Output the [X, Y] coordinate of the center of the cell containing the given text.  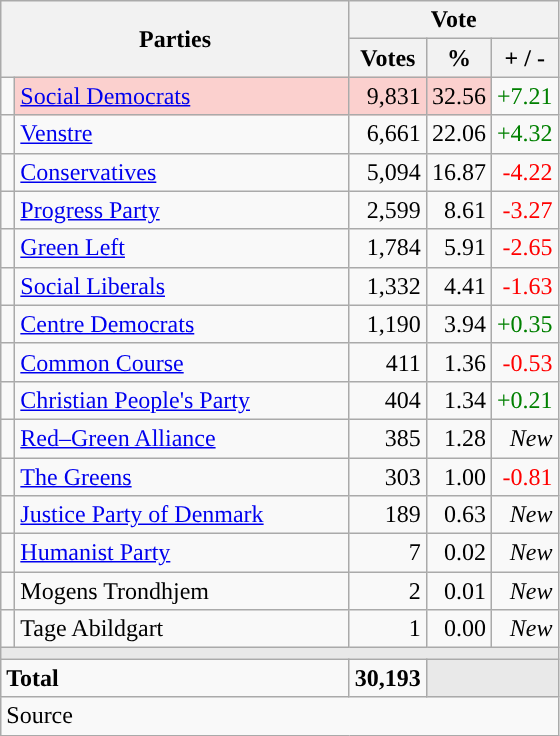
-1.63 [524, 286]
22.06 [458, 134]
30,193 [388, 678]
The Greens [182, 477]
Parties [176, 39]
3.94 [458, 324]
303 [388, 477]
2,599 [388, 210]
Common Course [182, 362]
Humanist Party [182, 553]
+4.32 [524, 134]
9,831 [388, 96]
Progress Party [182, 210]
+0.35 [524, 324]
5,094 [388, 172]
385 [388, 438]
189 [388, 515]
Social Liberals [182, 286]
1,332 [388, 286]
Votes [388, 58]
Green Left [182, 248]
404 [388, 400]
Venstre [182, 134]
1,190 [388, 324]
8.61 [458, 210]
1.36 [458, 362]
Christian People's Party [182, 400]
Conservatives [182, 172]
32.56 [458, 96]
1 [388, 629]
1.28 [458, 438]
Social Democrats [182, 96]
% [458, 58]
5.91 [458, 248]
1.34 [458, 400]
2 [388, 591]
-4.22 [524, 172]
-0.53 [524, 362]
Vote [454, 20]
Centre Democrats [182, 324]
16.87 [458, 172]
6,661 [388, 134]
+7.21 [524, 96]
-2.65 [524, 248]
Justice Party of Denmark [182, 515]
0.02 [458, 553]
0.00 [458, 629]
Source [280, 716]
0.63 [458, 515]
+0.21 [524, 400]
4.41 [458, 286]
Mogens Trondhjem [182, 591]
+ / - [524, 58]
Tage Abildgart [182, 629]
Total [176, 678]
411 [388, 362]
Red–Green Alliance [182, 438]
1.00 [458, 477]
1,784 [388, 248]
7 [388, 553]
-3.27 [524, 210]
-0.81 [524, 477]
0.01 [458, 591]
